For the text-containing cell, return its midpoint in (X, Y) coordinate format. 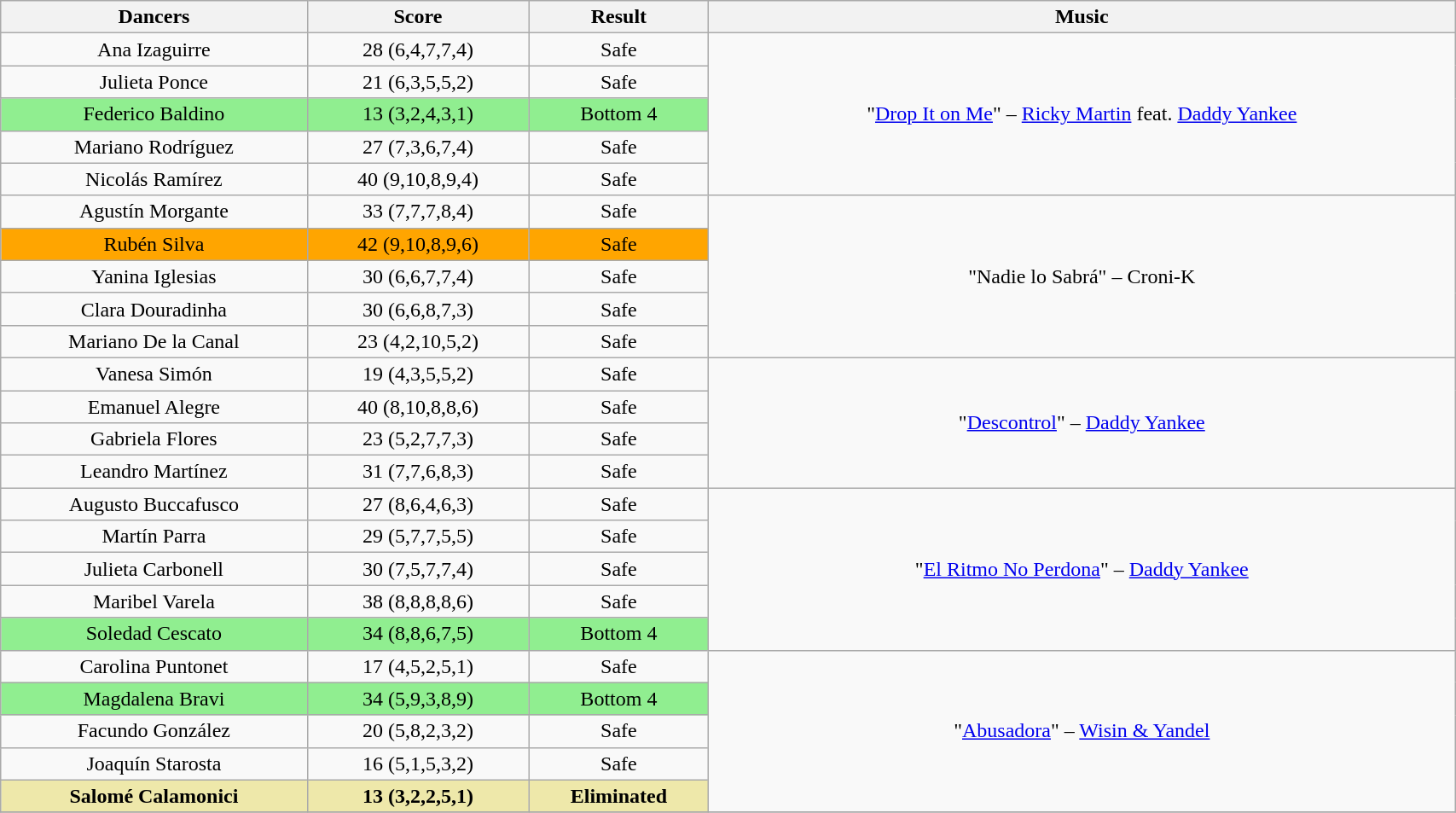
30 (6,6,7,7,4) (418, 276)
19 (4,3,5,5,2) (418, 374)
Yanina Iglesias (154, 276)
30 (6,6,8,7,3) (418, 309)
Music (1082, 17)
17 (4,5,2,5,1) (418, 666)
Agustín Morgante (154, 212)
Emanuel Alegre (154, 407)
29 (5,7,7,5,5) (418, 537)
Facundo González (154, 731)
Magdalena Bravi (154, 699)
Julieta Ponce (154, 82)
"El Ritmo No Perdona" – Daddy Yankee (1082, 569)
Augusto Buccafusco (154, 504)
30 (7,5,7,7,4) (418, 569)
33 (7,7,7,8,4) (418, 212)
40 (8,10,8,8,6) (418, 407)
Mariano Rodríguez (154, 147)
Salomé Calamonici (154, 796)
40 (9,10,8,9,4) (418, 179)
13 (3,2,4,3,1) (418, 114)
Maribel Varela (154, 601)
Rubén Silva (154, 244)
27 (8,6,4,6,3) (418, 504)
Dancers (154, 17)
13 (3,2,2,5,1) (418, 796)
Nicolás Ramírez (154, 179)
Ana Izaguirre (154, 49)
23 (5,2,7,7,3) (418, 439)
34 (8,8,6,7,5) (418, 634)
Vanesa Simón (154, 374)
"Abusadora" – Wisin & Yandel (1082, 731)
Soledad Cescato (154, 634)
34 (5,9,3,8,9) (418, 699)
42 (9,10,8,9,6) (418, 244)
Result (619, 17)
Martín Parra (154, 537)
Score (418, 17)
Gabriela Flores (154, 439)
31 (7,7,6,8,3) (418, 472)
Clara Douradinha (154, 309)
28 (6,4,7,7,4) (418, 49)
"Descontrol" – Daddy Yankee (1082, 422)
Eliminated (619, 796)
Julieta Carbonell (154, 569)
20 (5,8,2,3,2) (418, 731)
Mariano De la Canal (154, 341)
Federico Baldino (154, 114)
27 (7,3,6,7,4) (418, 147)
16 (5,1,5,3,2) (418, 764)
"Drop It on Me" – Ricky Martin feat. Daddy Yankee (1082, 114)
23 (4,2,10,5,2) (418, 341)
Leandro Martínez (154, 472)
Carolina Puntonet (154, 666)
21 (6,3,5,5,2) (418, 82)
38 (8,8,8,8,6) (418, 601)
Joaquín Starosta (154, 764)
"Nadie lo Sabrá" – Croni-K (1082, 276)
